Scan for the cell matching the given text and deliver its [X, Y] coordinate at center. 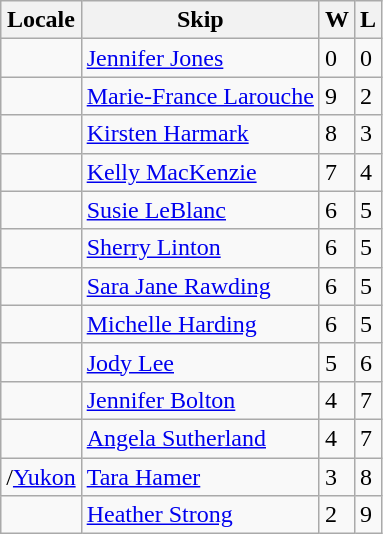
L [368, 20]
Sherry Linton [200, 248]
Heather Strong [200, 515]
Sara Jane Rawding [200, 286]
Locale [41, 20]
/Yukon [41, 477]
Susie LeBlanc [200, 210]
Angela Sutherland [200, 438]
Jennifer Bolton [200, 400]
Skip [200, 20]
Jennifer Jones [200, 58]
W [336, 20]
Jody Lee [200, 362]
Tara Hamer [200, 477]
Kelly MacKenzie [200, 172]
Kirsten Harmark [200, 134]
Michelle Harding [200, 324]
Marie-France Larouche [200, 96]
